Return [x, y] of the center of cell containing provided text 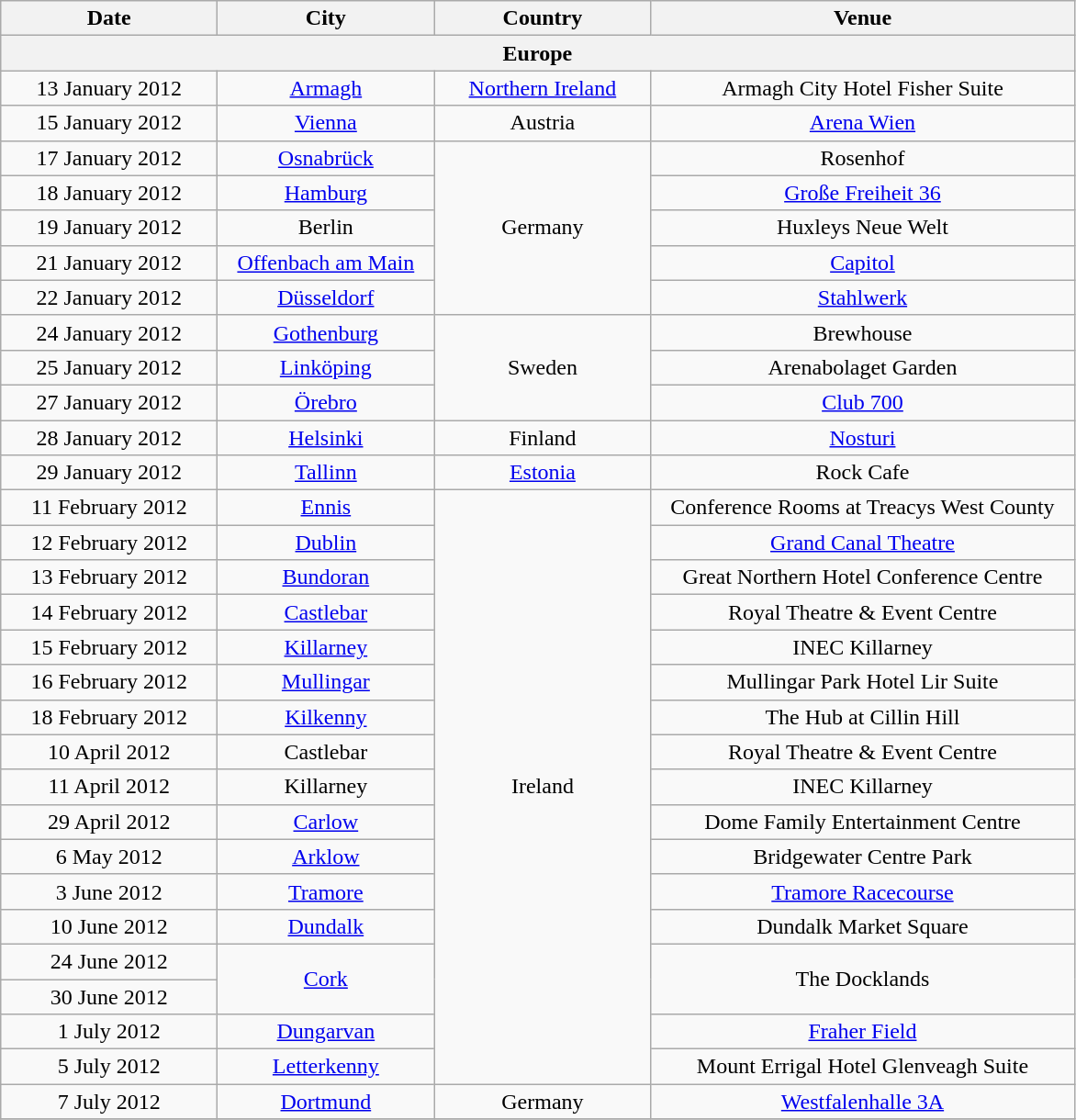
Bridgewater Centre Park [863, 857]
Club 700 [863, 402]
27 January 2012 [109, 402]
21 January 2012 [109, 263]
Fraher Field [863, 1032]
18 January 2012 [109, 193]
Armagh City Hotel Fisher Suite [863, 88]
Dortmund [326, 1102]
11 April 2012 [109, 787]
10 June 2012 [109, 926]
Ennis [326, 508]
Linköping [326, 367]
Berlin [326, 228]
15 January 2012 [109, 123]
Nosturi [863, 438]
22 January 2012 [109, 297]
Northern Ireland [543, 88]
Mount Errigal Hotel Glenveagh Suite [863, 1067]
The Hub at Cillin Hill [863, 717]
Capitol [863, 263]
Great Northern Hotel Conference Centre [863, 577]
17 January 2012 [109, 158]
24 June 2012 [109, 961]
Estonia [543, 473]
Arenabolaget Garden [863, 367]
Brewhouse [863, 332]
Örebro [326, 402]
13 February 2012 [109, 577]
12 February 2012 [109, 543]
13 January 2012 [109, 88]
Mullingar Park Hotel Lir Suite [863, 682]
19 January 2012 [109, 228]
Carlow [326, 822]
14 February 2012 [109, 612]
Grand Canal Theatre [863, 543]
Armagh [326, 88]
15 February 2012 [109, 647]
Country [543, 18]
Cork [326, 979]
Dungarvan [326, 1032]
Offenbach am Main [326, 263]
Conference Rooms at Treacys West County [863, 508]
Westfalenhalle 3A [863, 1102]
Huxleys Neue Welt [863, 228]
Dundalk Market Square [863, 926]
Europe [538, 53]
Sweden [543, 367]
11 February 2012 [109, 508]
Letterkenny [326, 1067]
Bundoran [326, 577]
30 June 2012 [109, 996]
3 June 2012 [109, 891]
Vienna [326, 123]
16 February 2012 [109, 682]
Arena Wien [863, 123]
24 January 2012 [109, 332]
Stahlwerk [863, 297]
Tramore [326, 891]
The Docklands [863, 979]
Tramore Racecourse [863, 891]
29 April 2012 [109, 822]
6 May 2012 [109, 857]
Arklow [326, 857]
29 January 2012 [109, 473]
Dome Family Entertainment Centre [863, 822]
Dundalk [326, 926]
Austria [543, 123]
Date [109, 18]
Hamburg [326, 193]
Mullingar [326, 682]
18 February 2012 [109, 717]
Ireland [543, 788]
Düsseldorf [326, 297]
Osnabrück [326, 158]
Tallinn [326, 473]
7 July 2012 [109, 1102]
25 January 2012 [109, 367]
10 April 2012 [109, 752]
City [326, 18]
1 July 2012 [109, 1032]
Gothenburg [326, 332]
28 January 2012 [109, 438]
Rosenhof [863, 158]
5 July 2012 [109, 1067]
Venue [863, 18]
Finland [543, 438]
Rock Cafe [863, 473]
Dublin [326, 543]
Große Freiheit 36 [863, 193]
Helsinki [326, 438]
Kilkenny [326, 717]
